Determine the [X, Y] coordinate at the center of the cell enclosing the given text.  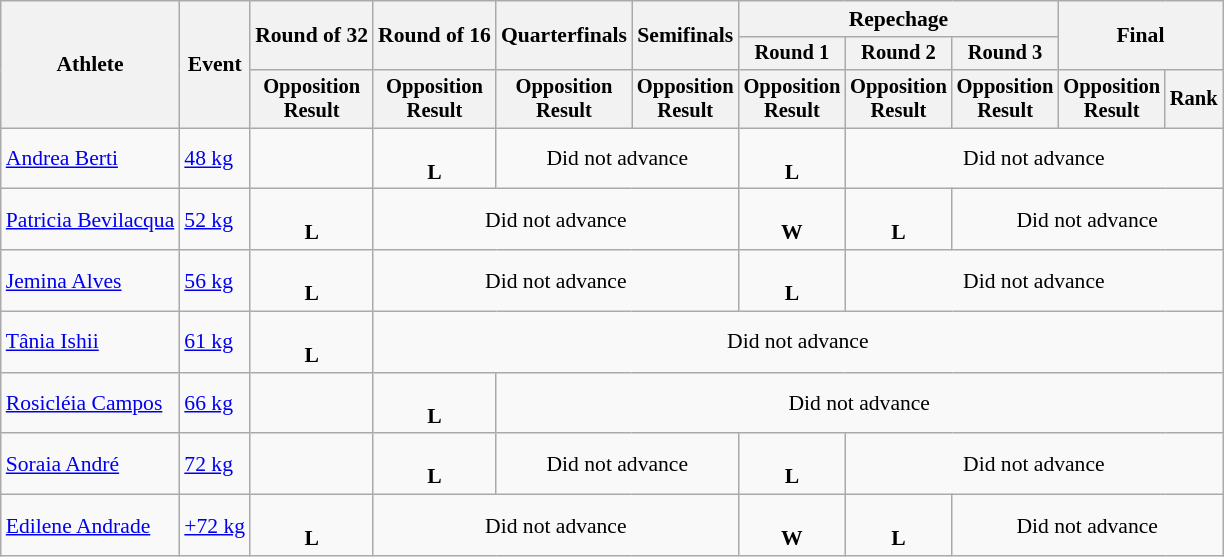
Edilene Andrade [90, 526]
72 kg [214, 464]
48 kg [214, 158]
Tânia Ishii [90, 342]
Rosicléia Campos [90, 404]
Round of 16 [434, 36]
Andrea Berti [90, 158]
Rank [1194, 99]
Final [1140, 36]
Round 1 [792, 54]
56 kg [214, 280]
66 kg [214, 404]
Event [214, 64]
Athlete [90, 64]
61 kg [214, 342]
Round 3 [1006, 54]
Patricia Bevilacqua [90, 220]
Semifinals [686, 36]
Quarterfinals [564, 36]
Soraia André [90, 464]
Round 2 [898, 54]
Round of 32 [312, 36]
+72 kg [214, 526]
Repechage [899, 19]
Jemina Alves [90, 280]
52 kg [214, 220]
